For the text-containing cell, return its midpoint in (X, Y) coordinate format. 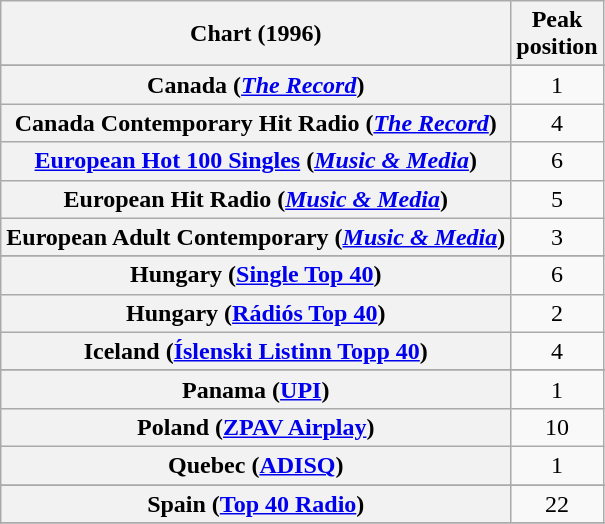
Poland (ZPAV Airplay) (256, 427)
Iceland (Íslenski Listinn Topp 40) (256, 351)
European Adult Contemporary (Music & Media) (256, 237)
3 (557, 237)
Peakposition (557, 34)
European Hot 100 Singles (Music & Media) (256, 161)
Canada Contemporary Hit Radio (The Record) (256, 123)
Panama (UPI) (256, 389)
22 (557, 503)
Quebec (ADISQ) (256, 465)
5 (557, 199)
European Hit Radio (Music & Media) (256, 199)
Hungary (Rádiós Top 40) (256, 313)
Hungary (Single Top 40) (256, 275)
2 (557, 313)
Chart (1996) (256, 34)
10 (557, 427)
Spain (Top 40 Radio) (256, 503)
Canada (The Record) (256, 85)
